Provide the (X, Y) coordinate of the cell's center where the given text is located.  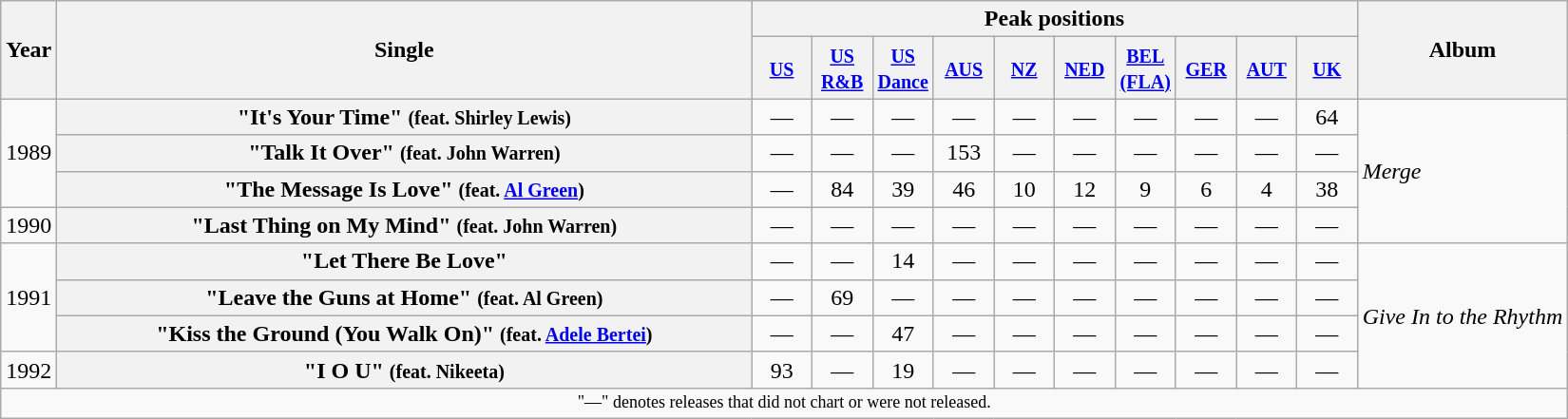
AUT (1267, 68)
Single (405, 49)
46 (964, 189)
1991 (29, 297)
Album (1463, 49)
84 (842, 189)
NED (1085, 68)
Merge (1463, 171)
"—" denotes releases that did not chart or were not released. (785, 403)
BEL(FLA) (1145, 68)
Peak positions (1055, 19)
153 (964, 153)
64 (1328, 117)
"Last Thing on My Mind" (feat. John Warren) (405, 225)
39 (903, 189)
US Dance (903, 68)
47 (903, 333)
1990 (29, 225)
UK (1328, 68)
"Kiss the Ground (You Walk On)" (feat. Adele Bertei) (405, 333)
"Leave the Guns at Home" (feat. Al Green) (405, 297)
38 (1328, 189)
"The Message Is Love" (feat. Al Green) (405, 189)
US (782, 68)
Year (29, 49)
19 (903, 370)
93 (782, 370)
"It's Your Time" (feat. Shirley Lewis) (405, 117)
4 (1267, 189)
GER (1206, 68)
"I O U" (feat. Nikeeta) (405, 370)
1989 (29, 153)
10 (1024, 189)
US R&B (842, 68)
14 (903, 261)
"Let There Be Love" (405, 261)
12 (1085, 189)
1992 (29, 370)
Give In to the Rhythm (1463, 315)
NZ (1024, 68)
"Talk It Over" (feat. John Warren) (405, 153)
AUS (964, 68)
69 (842, 297)
6 (1206, 189)
9 (1145, 189)
